For the text-containing cell, return its midpoint in [X, Y] coordinate format. 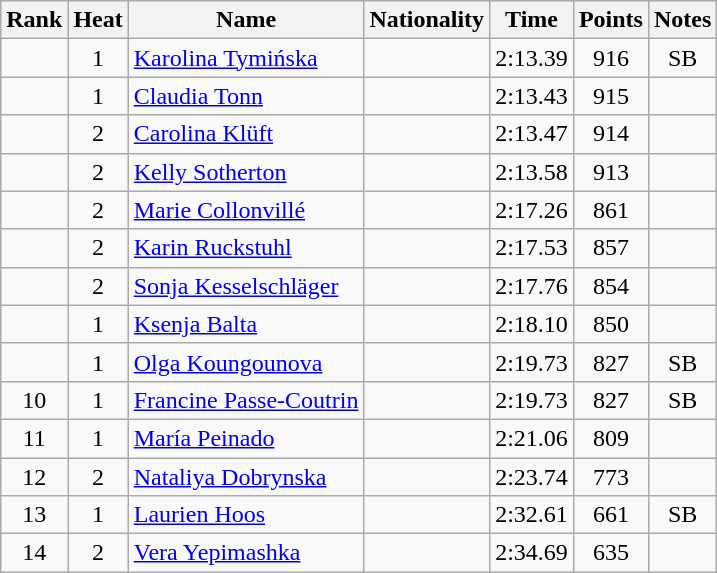
857 [610, 248]
914 [610, 134]
661 [610, 515]
2:13.43 [532, 96]
2:13.39 [532, 58]
Carolina Klüft [246, 134]
861 [610, 210]
Karin Ruckstuhl [246, 248]
Points [610, 20]
2:17.53 [532, 248]
Notes [682, 20]
Vera Yepimashka [246, 553]
2:23.74 [532, 477]
2:18.10 [532, 324]
13 [34, 515]
773 [610, 477]
2:13.58 [532, 172]
Olga Koungounova [246, 362]
850 [610, 324]
Sonja Kesselschläger [246, 286]
Claudia Tonn [246, 96]
14 [34, 553]
Ksenja Balta [246, 324]
2:17.26 [532, 210]
11 [34, 438]
Laurien Hoos [246, 515]
Rank [34, 20]
Karolina Tymińska [246, 58]
Nationality [427, 20]
María Peinado [246, 438]
635 [610, 553]
Kelly Sotherton [246, 172]
Francine Passe-Coutrin [246, 400]
Marie Collonvillé [246, 210]
2:21.06 [532, 438]
Nataliya Dobrynska [246, 477]
Heat [98, 20]
2:32.61 [532, 515]
10 [34, 400]
854 [610, 286]
916 [610, 58]
2:34.69 [532, 553]
2:17.76 [532, 286]
2:13.47 [532, 134]
Name [246, 20]
Time [532, 20]
915 [610, 96]
913 [610, 172]
809 [610, 438]
12 [34, 477]
